Provide the [X, Y] coordinate of the cell's center where the given text is located.  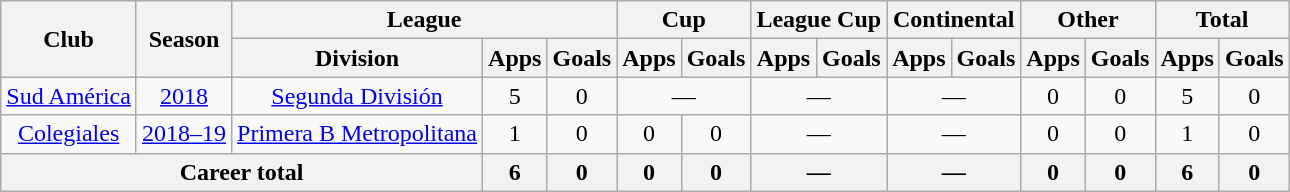
League [424, 20]
Career total [242, 172]
Other [1088, 20]
Colegiales [69, 134]
Segunda División [358, 96]
Primera B Metropolitana [358, 134]
2018 [184, 96]
Total [1222, 20]
Club [69, 39]
Division [358, 58]
Sud América [69, 96]
2018–19 [184, 134]
Season [184, 39]
Continental [954, 20]
Cup [684, 20]
League Cup [819, 20]
